Locate the cell with the specified text and output its (x, y) center coordinate. 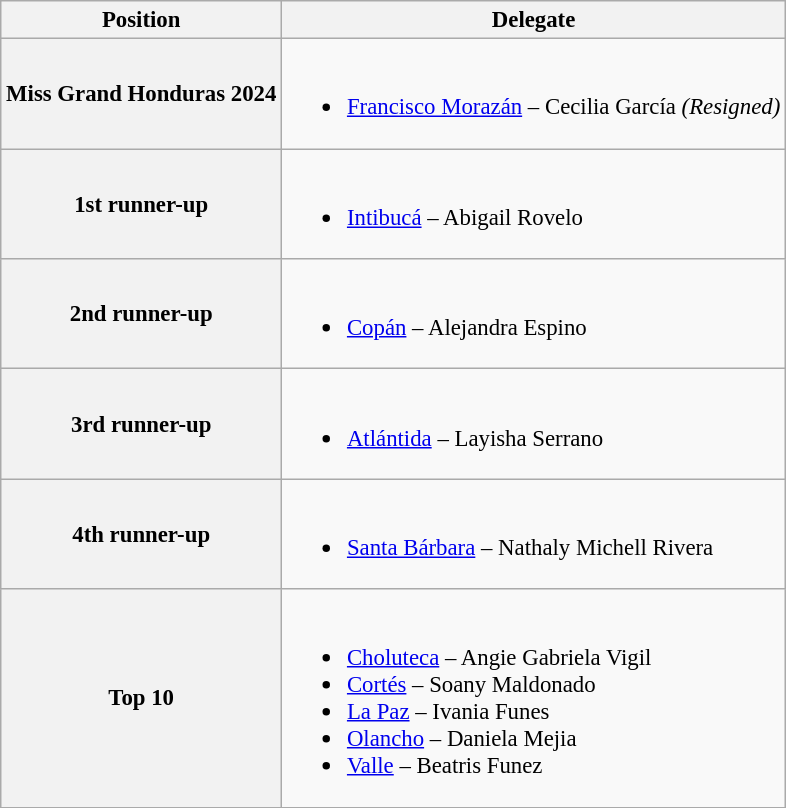
1st runner-up (142, 204)
Position (142, 20)
Francisco Morazán – Cecilia García (Resigned) (534, 94)
Santa Bárbara – Nathaly Michell Rivera (534, 534)
Atlántida – Layisha Serrano (534, 424)
4th runner-up (142, 534)
Choluteca – Angie Gabriela VigilCortés – Soany MaldonadoLa Paz – Ivania FunesOlancho – Daniela MejiaValle – Beatris Funez (534, 698)
Miss Grand Honduras 2024 (142, 94)
Delegate (534, 20)
Top 10 (142, 698)
3rd runner-up (142, 424)
Copán – Alejandra Espino (534, 314)
2nd runner-up (142, 314)
Intibucá – Abigail Rovelo (534, 204)
